Extract the [x, y] coordinate from the center of the cell holding the provided text.  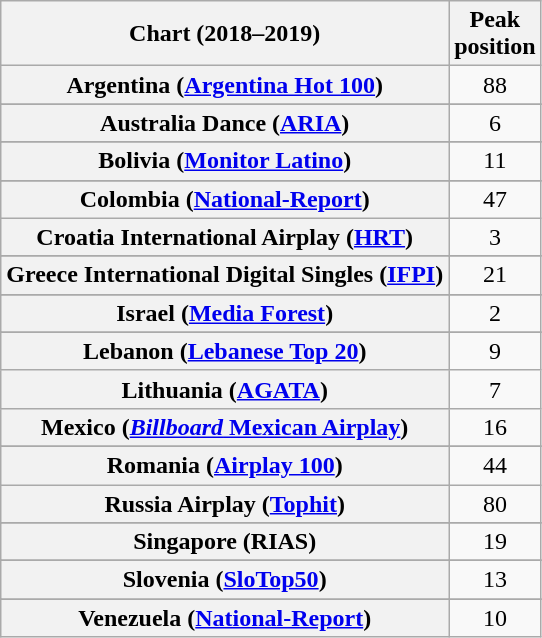
Israel (Media Forest) [225, 313]
Singapore (RIAS) [225, 542]
9 [495, 351]
7 [495, 389]
Lithuania (AGATA) [225, 389]
13 [495, 580]
Venezuela (National-Report) [225, 618]
Romania (Airplay 100) [225, 465]
10 [495, 618]
3 [495, 237]
Slovenia (SloTop50) [225, 580]
2 [495, 313]
Croatia International Airplay (HRT) [225, 237]
47 [495, 199]
44 [495, 465]
88 [495, 85]
Chart (2018–2019) [225, 34]
19 [495, 542]
6 [495, 123]
Bolivia (Monitor Latino) [225, 161]
Mexico (Billboard Mexican Airplay) [225, 427]
21 [495, 275]
11 [495, 161]
Peakposition [495, 34]
Russia Airplay (Tophit) [225, 503]
Greece International Digital Singles (IFPI) [225, 275]
Colombia (National-Report) [225, 199]
16 [495, 427]
Australia Dance (ARIA) [225, 123]
Lebanon (Lebanese Top 20) [225, 351]
Argentina (Argentina Hot 100) [225, 85]
80 [495, 503]
